Determine the (x, y) coordinate at the center of the cell enclosing the given text.  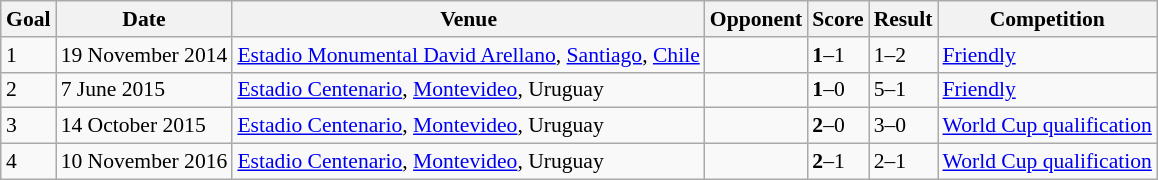
Opponent (756, 19)
Goal (28, 19)
Date (144, 19)
10 November 2016 (144, 161)
3 (28, 126)
Score (838, 19)
2–0 (838, 126)
2 (28, 90)
1–0 (838, 90)
7 June 2015 (144, 90)
14 October 2015 (144, 126)
Competition (1048, 19)
Venue (468, 19)
Result (904, 19)
1–1 (838, 54)
19 November 2014 (144, 54)
5–1 (904, 90)
4 (28, 161)
Estadio Monumental David Arellano, Santiago, Chile (468, 54)
3–0 (904, 126)
1 (28, 54)
1–2 (904, 54)
